Search for the cell housing the specified text and yield its (X, Y) center coordinate. 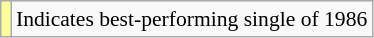
Indicates best-performing single of 1986 (192, 19)
